Return the [x, y] coordinate for the center point of the cell that contains the specified text.  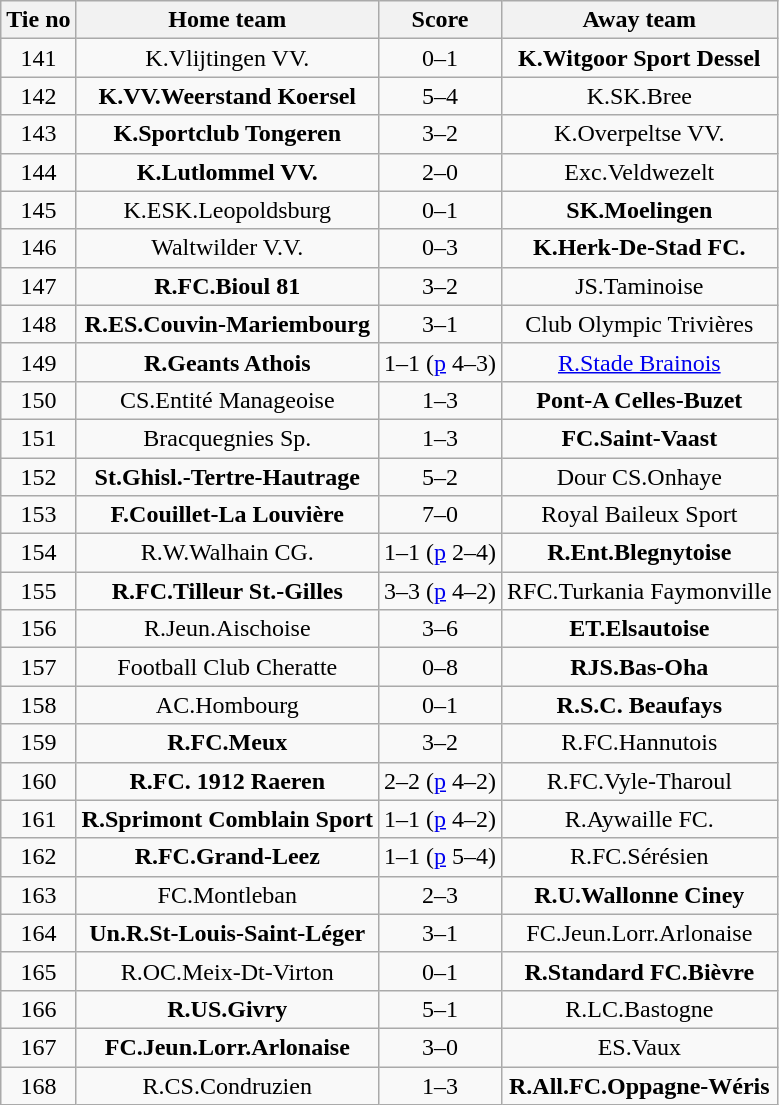
R.Sprimont Comblain Sport [227, 819]
R.Geants Athois [227, 362]
Un.R.St-Louis-Saint-Léger [227, 933]
K.Sportclub Tongeren [227, 134]
1–1 (p 4–2) [440, 819]
5–4 [440, 96]
R.FC.Tilleur St.-Gilles [227, 591]
5–2 [440, 477]
R.FC. 1912 Raeren [227, 781]
154 [38, 553]
0–3 [440, 248]
168 [38, 1085]
Royal Baileux Sport [640, 515]
Football Club Cheratte [227, 667]
3–3 (p 4–2) [440, 591]
164 [38, 933]
K.Lutlommel VV. [227, 172]
Away team [640, 20]
151 [38, 438]
166 [38, 1009]
K.Overpeltse VV. [640, 134]
Home team [227, 20]
R.FC.Vyle-Tharoul [640, 781]
K.Vlijtingen VV. [227, 58]
R.US.Givry [227, 1009]
1–1 (p 2–4) [440, 553]
R.U.Wallonne Ciney [640, 895]
R.S.C. Beaufays [640, 705]
CS.Entité Manageoise [227, 400]
165 [38, 971]
R.FC.Bioul 81 [227, 286]
Waltwilder V.V. [227, 248]
Tie no [38, 20]
163 [38, 895]
RJS.Bas-Oha [640, 667]
145 [38, 210]
ES.Vaux [640, 1047]
R.LC.Bastogne [640, 1009]
RFC.Turkania Faymonville [640, 591]
R.Standard FC.Bièvre [640, 971]
R.W.Walhain CG. [227, 553]
7–0 [440, 515]
R.Stade Brainois [640, 362]
161 [38, 819]
Exc.Veldwezelt [640, 172]
142 [38, 96]
167 [38, 1047]
R.OC.Meix-Dt-Virton [227, 971]
157 [38, 667]
144 [38, 172]
R.ES.Couvin-Mariembourg [227, 324]
K.Witgoor Sport Dessel [640, 58]
K.Herk-De-Stad FC. [640, 248]
3–0 [440, 1047]
FC.Montleban [227, 895]
R.FC.Sérésien [640, 857]
ET.Elsautoise [640, 629]
JS.Taminoise [640, 286]
162 [38, 857]
153 [38, 515]
Club Olympic Trivières [640, 324]
147 [38, 286]
141 [38, 58]
150 [38, 400]
R.Aywaille FC. [640, 819]
Bracquegnies Sp. [227, 438]
148 [38, 324]
158 [38, 705]
K.VV.Weerstand Koersel [227, 96]
2–2 (p 4–2) [440, 781]
146 [38, 248]
St.Ghisl.-Tertre-Hautrage [227, 477]
R.CS.Condruzien [227, 1085]
R.Jeun.Aischoise [227, 629]
SK.Moelingen [640, 210]
3–6 [440, 629]
Dour CS.Onhaye [640, 477]
2–0 [440, 172]
2–3 [440, 895]
1–1 (p 5–4) [440, 857]
K.SK.Bree [640, 96]
FC.Saint-Vaast [640, 438]
K.ESK.Leopoldsburg [227, 210]
1–1 (p 4–3) [440, 362]
156 [38, 629]
F.Couillet-La Louvière [227, 515]
R.Ent.Blegnytoise [640, 553]
155 [38, 591]
R.FC.Hannutois [640, 743]
5–1 [440, 1009]
R.FC.Grand-Leez [227, 857]
Pont-A Celles-Buzet [640, 400]
R.All.FC.Oppagne-Wéris [640, 1085]
160 [38, 781]
143 [38, 134]
Score [440, 20]
159 [38, 743]
149 [38, 362]
R.FC.Meux [227, 743]
152 [38, 477]
0–8 [440, 667]
AC.Hombourg [227, 705]
